Extract the (x, y) coordinate from the center of the cell holding the provided text.  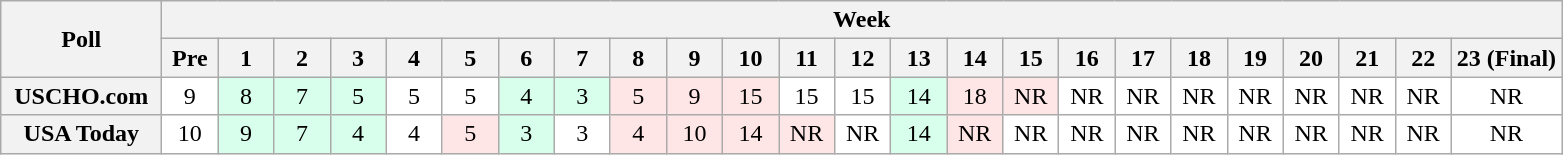
2 (302, 58)
USCHO.com (82, 96)
Week (862, 20)
12 (863, 58)
23 (Final) (1506, 58)
6 (526, 58)
20 (1311, 58)
13 (919, 58)
19 (1255, 58)
Pre (190, 58)
22 (1423, 58)
11 (806, 58)
Poll (82, 39)
16 (1087, 58)
USA Today (82, 134)
17 (1143, 58)
21 (1367, 58)
1 (246, 58)
